Output the (X, Y) coordinate of the center of the cell containing the given text.  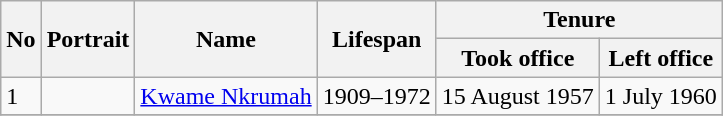
Lifespan (376, 39)
Took office (518, 58)
15 August 1957 (518, 96)
1 July 1960 (660, 96)
Tenure (579, 20)
Portrait (88, 39)
Left office (660, 58)
1 (21, 96)
1909–1972 (376, 96)
Kwame Nkrumah (226, 96)
No (21, 39)
Name (226, 39)
